Find where the given text appears and provide that cell's center as (X, Y) coordinate. 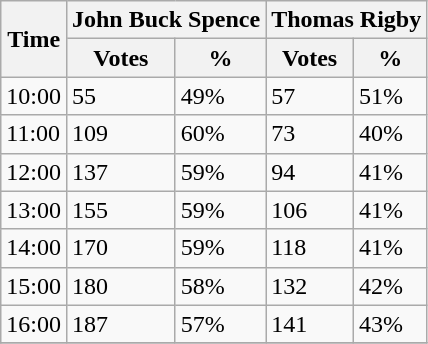
60% (220, 134)
51% (390, 96)
141 (310, 324)
73 (310, 134)
15:00 (34, 286)
55 (120, 96)
94 (310, 172)
10:00 (34, 96)
13:00 (34, 210)
187 (120, 324)
43% (390, 324)
42% (390, 286)
14:00 (34, 248)
John Buck Spence (166, 20)
58% (220, 286)
57 (310, 96)
Time (34, 39)
16:00 (34, 324)
109 (120, 134)
Thomas Rigby (346, 20)
118 (310, 248)
137 (120, 172)
155 (120, 210)
57% (220, 324)
12:00 (34, 172)
11:00 (34, 134)
40% (390, 134)
180 (120, 286)
49% (220, 96)
132 (310, 286)
106 (310, 210)
170 (120, 248)
